Provide the [x, y] coordinate of the cell's center where the given text is located.  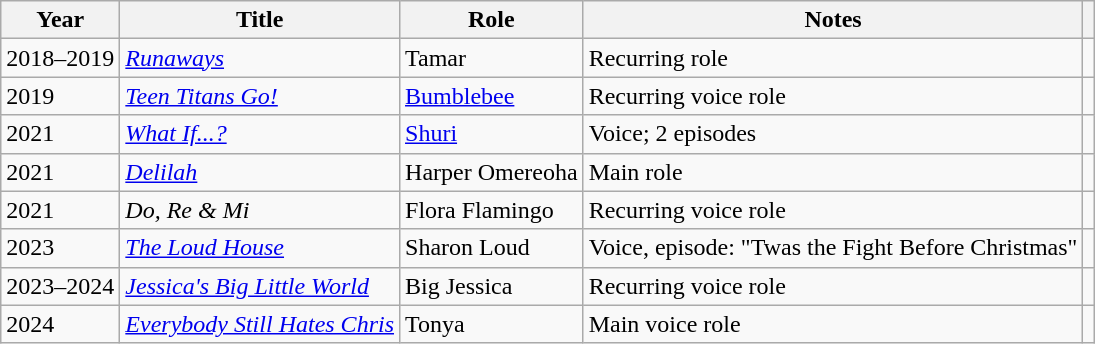
Big Jessica [492, 286]
Main role [833, 172]
Voice, episode: "Twas the Fight Before Christmas" [833, 248]
Jessica's Big Little World [260, 286]
Voice; 2 episodes [833, 134]
Year [60, 20]
2024 [60, 324]
Sharon Loud [492, 248]
Bumblebee [492, 96]
Title [260, 20]
Teen Titans Go! [260, 96]
2018–2019 [60, 58]
What If...? [260, 134]
Role [492, 20]
2019 [60, 96]
The Loud House [260, 248]
Harper Omereoha [492, 172]
Do, Re & Mi [260, 210]
Notes [833, 20]
Tonya [492, 324]
2023 [60, 248]
Flora Flamingo [492, 210]
Recurring role [833, 58]
Runaways [260, 58]
2023–2024 [60, 286]
Shuri [492, 134]
Everybody Still Hates Chris [260, 324]
Delilah [260, 172]
Main voice role [833, 324]
Tamar [492, 58]
